Pinpoint the cell where the given text exists, returning its [X, Y] midpoint coordinate. 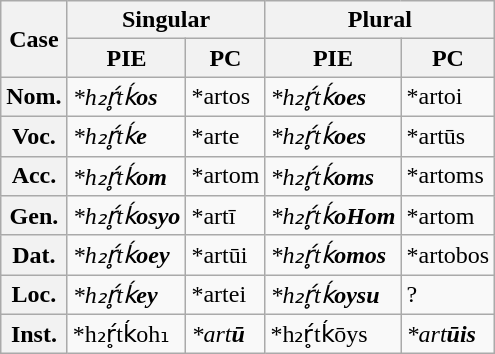
*h₂ŕ̥tḱoh₁ [126, 334]
Voc. [34, 136]
*h₂ŕ̥tḱoHom [333, 216]
*artoms [448, 176]
*h₂ŕ̥tḱomos [333, 255]
*artobos [448, 255]
*artī [226, 216]
*h₂ŕ̥tḱoysu [333, 295]
*h₂ŕ̥tḱosyo [126, 216]
*artos [226, 97]
*artūis [448, 334]
*h₂ŕ̥tḱe [126, 136]
*artūi [226, 255]
Gen. [34, 216]
Dat. [34, 255]
*h₂ŕ̥tḱom [126, 176]
? [448, 295]
*artoi [448, 97]
*h₂ŕ̥tḱos [126, 97]
*arte [226, 136]
Case [34, 39]
*artū [226, 334]
*h₂ŕ̥tḱoms [333, 176]
Plural [380, 20]
Loc. [34, 295]
Acc. [34, 176]
Singular [166, 20]
*artūs [448, 136]
Nom. [34, 97]
*h₂ŕ̥tḱōys [333, 334]
*h₂ŕ̥tḱey [126, 295]
Inst. [34, 334]
*h₂ŕ̥tḱoey [126, 255]
*artei [226, 295]
